Scan for the cell matching the given text and deliver its (x, y) coordinate at center. 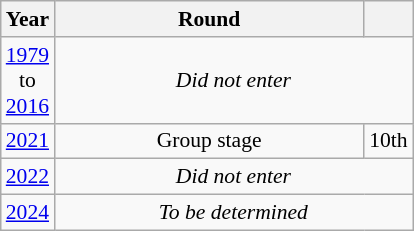
Year (28, 19)
10th (388, 141)
2022 (28, 177)
Round (209, 19)
2021 (28, 141)
1979to2016 (28, 80)
2024 (28, 213)
To be determined (234, 213)
Group stage (209, 141)
